Find where the given text appears and provide that cell's center as [x, y] coordinate. 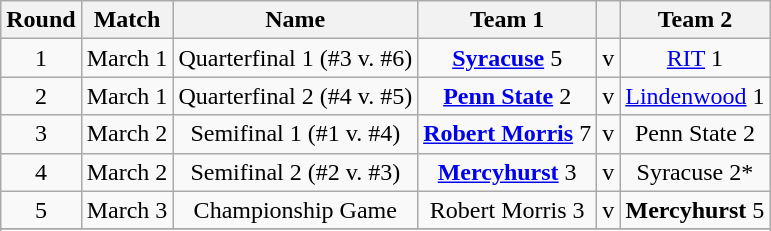
Robert Morris 3 [508, 210]
RIT 1 [695, 58]
2 [41, 96]
Semifinal 2 (#2 v. #3) [296, 172]
Syracuse 5 [508, 58]
Match [127, 20]
Mercyhurst 3 [508, 172]
Name [296, 20]
Syracuse 2* [695, 172]
Mercyhurst 5 [695, 210]
Semifinal 1 (#1 v. #4) [296, 134]
1 [41, 58]
Championship Game [296, 210]
3 [41, 134]
Team 2 [695, 20]
Quarterfinal 1 (#3 v. #6) [296, 58]
Quarterfinal 2 (#4 v. #5) [296, 96]
Robert Morris 7 [508, 134]
Team 1 [508, 20]
4 [41, 172]
March 3 [127, 210]
5 [41, 210]
Round [41, 20]
Lindenwood 1 [695, 96]
